For the text-containing cell, return its midpoint in [X, Y] coordinate format. 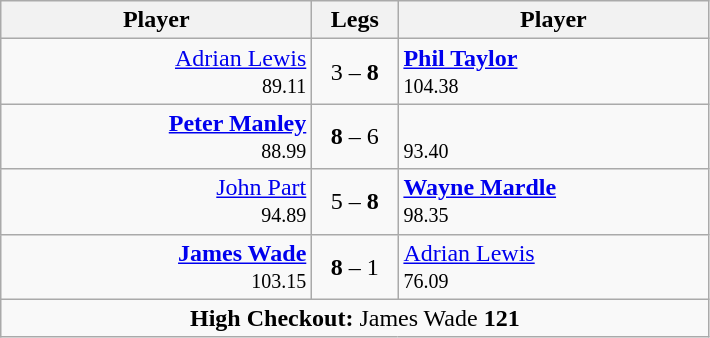
3 – 8 [355, 72]
5 – 8 [355, 202]
Wayne Mardle 98.35 [554, 202]
Legs [355, 20]
Peter Manley 88.99 [156, 136]
John Part 94.89 [156, 202]
Adrian Lewis 76.09 [554, 266]
93.40 [554, 136]
Phil Taylor 104.38 [554, 72]
8 – 1 [355, 266]
Adrian Lewis 89.11 [156, 72]
James Wade 103.15 [156, 266]
8 – 6 [355, 136]
High Checkout: James Wade 121 [355, 318]
